Output the (X, Y) coordinate of the center of the cell containing the given text.  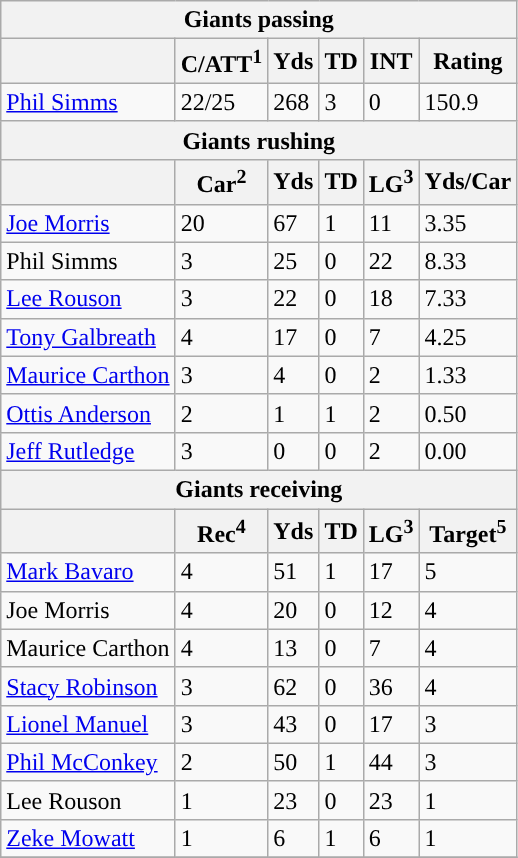
Tony Galbreath (88, 337)
Rec4 (222, 532)
Stacy Robinson (88, 686)
Giants rushing (259, 140)
0.50 (468, 413)
Rating (468, 62)
268 (294, 102)
44 (391, 762)
Phil McConkey (88, 762)
Car2 (222, 182)
22/25 (222, 102)
Yds/Car (468, 182)
Mark Bavaro (88, 572)
5 (468, 572)
Jeff Rutledge (88, 451)
51 (294, 572)
0.00 (468, 451)
Zeke Mowatt (88, 839)
C/ATT1 (222, 62)
3.35 (468, 223)
150.9 (468, 102)
18 (391, 299)
13 (294, 648)
62 (294, 686)
43 (294, 724)
Giants passing (259, 20)
25 (294, 261)
12 (391, 610)
11 (391, 223)
67 (294, 223)
Giants receiving (259, 489)
8.33 (468, 261)
1.33 (468, 375)
4.25 (468, 337)
50 (294, 762)
36 (391, 686)
7.33 (468, 299)
INT (391, 62)
Ottis Anderson (88, 413)
Target5 (468, 532)
Lionel Manuel (88, 724)
